Pinpoint the cell where the given text exists, returning its (x, y) midpoint coordinate. 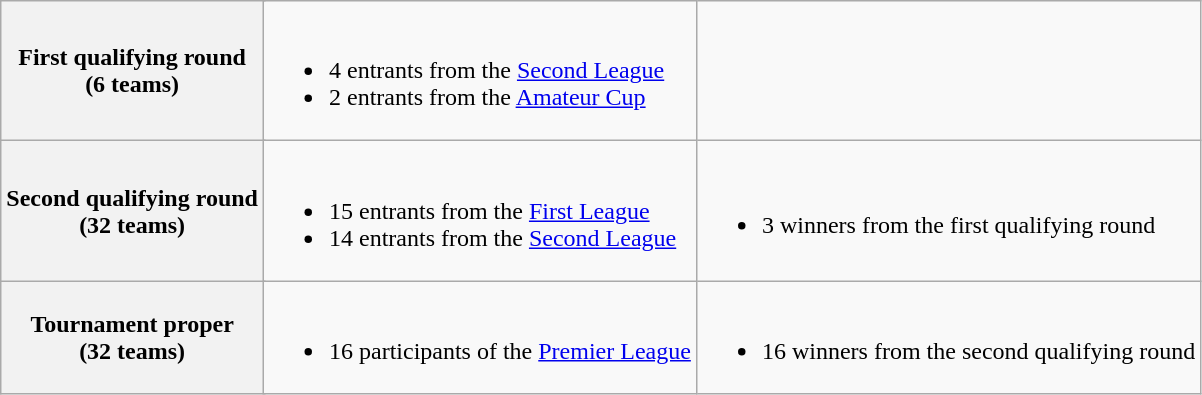
4 entrants from the Second League2 entrants from the Amateur Cup (480, 71)
16 participants of the Premier League (480, 338)
Second qualifying round (32 teams) (132, 211)
15 entrants from the First League14 entrants from the Second League (480, 211)
3 winners from the first qualifying round (948, 211)
16 winners from the second qualifying round (948, 338)
First qualifying round (6 teams) (132, 71)
Tournament proper (32 teams) (132, 338)
